Locate the cell with the specified text and output its [x, y] center coordinate. 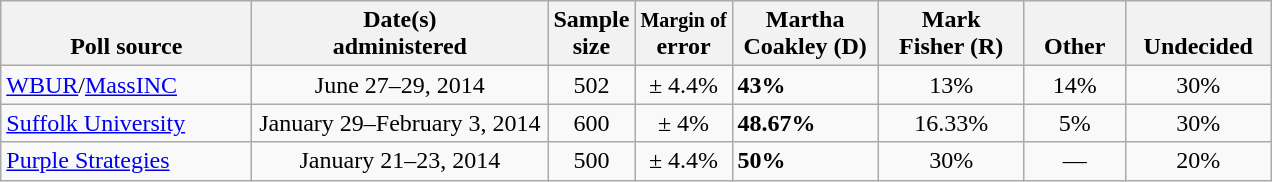
MarkFisher (R) [951, 34]
16.33% [951, 123]
Other [1074, 34]
43% [805, 85]
January 21–23, 2014 [400, 161]
January 29–February 3, 2014 [400, 123]
Undecided [1198, 34]
48.67% [805, 123]
502 [592, 85]
600 [592, 123]
Poll source [126, 34]
13% [951, 85]
14% [1074, 85]
Date(s)administered [400, 34]
± 4% [684, 123]
20% [1198, 161]
Samplesize [592, 34]
Margin oferror [684, 34]
500 [592, 161]
Suffolk University [126, 123]
MarthaCoakley (D) [805, 34]
50% [805, 161]
WBUR/MassINC [126, 85]
— [1074, 161]
Purple Strategies [126, 161]
June 27–29, 2014 [400, 85]
5% [1074, 123]
